Scan for the cell matching the given text and deliver its (x, y) coordinate at center. 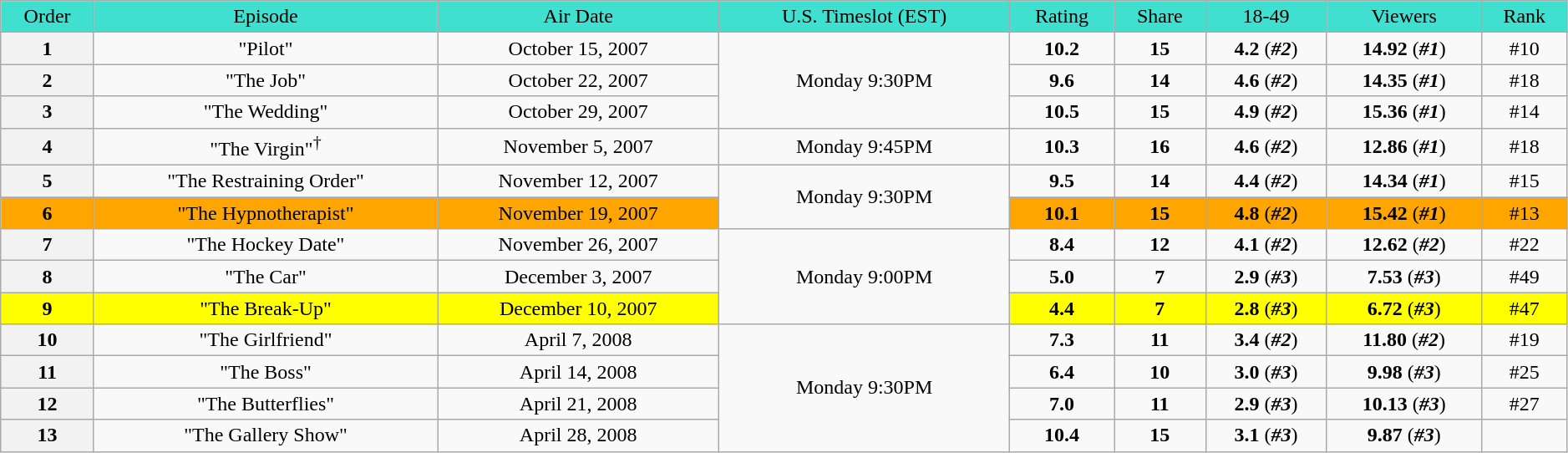
9.6 (1061, 80)
9.5 (1061, 181)
3.0 (#3) (1266, 372)
3 (48, 112)
11.80 (#2) (1403, 340)
4.9 (#2) (1266, 112)
9.98 (#3) (1403, 372)
October 15, 2007 (578, 48)
14.34 (#1) (1403, 181)
6.4 (1061, 372)
14.35 (#1) (1403, 80)
"The Boss" (266, 372)
"The Restraining Order" (266, 181)
"The Gallery Show" (266, 435)
7.3 (1061, 340)
#25 (1524, 372)
4.2 (#2) (1266, 48)
#47 (1524, 308)
November 26, 2007 (578, 245)
10.2 (1061, 48)
12.86 (#1) (1403, 147)
5.0 (1061, 277)
#15 (1524, 181)
"The Girlfriend" (266, 340)
18-49 (1266, 17)
"The Virgin"† (266, 147)
2 (48, 80)
Episode (266, 17)
#19 (1524, 340)
"The Hockey Date" (266, 245)
April 21, 2008 (578, 404)
#22 (1524, 245)
14.92 (#1) (1403, 48)
Monday 9:00PM (864, 277)
November 5, 2007 (578, 147)
April 14, 2008 (578, 372)
April 28, 2008 (578, 435)
"The Wedding" (266, 112)
Monday 9:45PM (864, 147)
#10 (1524, 48)
Rating (1061, 17)
12.62 (#2) (1403, 245)
"The Hypnotherapist" (266, 213)
April 7, 2008 (578, 340)
8 (48, 277)
7.0 (1061, 404)
Viewers (1403, 17)
December 10, 2007 (578, 308)
October 22, 2007 (578, 80)
Share (1160, 17)
5 (48, 181)
December 3, 2007 (578, 277)
"The Car" (266, 277)
4.4 (#2) (1266, 181)
November 12, 2007 (578, 181)
10.13 (#3) (1403, 404)
U.S. Timeslot (EST) (864, 17)
"The Break-Up" (266, 308)
10.5 (1061, 112)
"The Butterflies" (266, 404)
9 (48, 308)
Air Date (578, 17)
November 19, 2007 (578, 213)
"The Job" (266, 80)
3.4 (#2) (1266, 340)
4.8 (#2) (1266, 213)
15.42 (#1) (1403, 213)
16 (1160, 147)
#14 (1524, 112)
2.8 (#3) (1266, 308)
15.36 (#1) (1403, 112)
4.1 (#2) (1266, 245)
7.53 (#3) (1403, 277)
#49 (1524, 277)
4 (48, 147)
"Pilot" (266, 48)
9.87 (#3) (1403, 435)
1 (48, 48)
Order (48, 17)
13 (48, 435)
Rank (1524, 17)
3.1 (#3) (1266, 435)
6 (48, 213)
10.3 (1061, 147)
4.4 (1061, 308)
10.1 (1061, 213)
10.4 (1061, 435)
8.4 (1061, 245)
October 29, 2007 (578, 112)
6.72 (#3) (1403, 308)
#27 (1524, 404)
#13 (1524, 213)
